Determine the [x, y] coordinate at the center of the cell enclosing the given text.  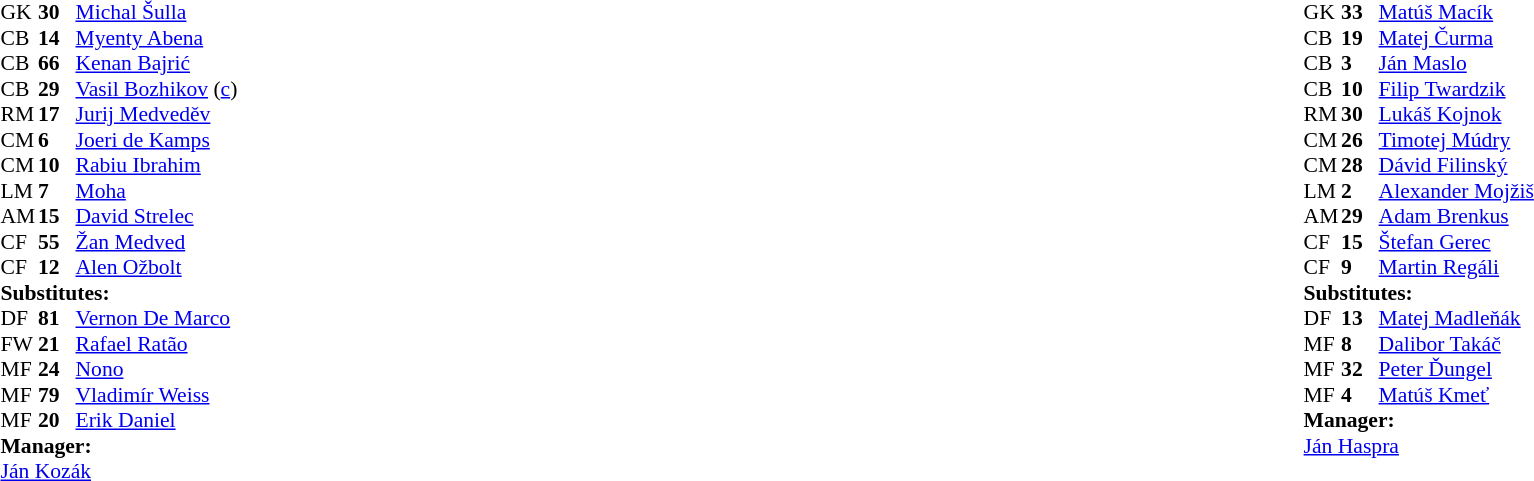
14 [57, 38]
17 [57, 115]
Myenty Abena [157, 38]
9 [1360, 267]
Martin Regáli [1456, 267]
8 [1360, 344]
Štefan Gerec [1456, 242]
Filip Twardzik [1456, 89]
Matej Čurma [1456, 38]
Joeri de Kamps [157, 140]
Jurij Medveděv [157, 115]
28 [1360, 165]
Lukáš Kojnok [1456, 115]
Rafael Ratão [157, 344]
66 [57, 63]
Matúš Macík [1456, 13]
Dávid Filinský [1456, 165]
FW [19, 344]
13 [1360, 319]
3 [1360, 63]
4 [1360, 395]
33 [1360, 13]
20 [57, 421]
79 [57, 395]
Ján Haspra [1419, 446]
Adam Brenkus [1456, 217]
Dalibor Takáč [1456, 344]
26 [1360, 140]
David Strelec [157, 217]
Ján Maslo [1456, 63]
81 [57, 319]
19 [1360, 38]
7 [57, 191]
55 [57, 242]
Timotej Múdry [1456, 140]
Matúš Kmeť [1456, 395]
Nono [157, 369]
32 [1360, 369]
Alexander Mojžiš [1456, 191]
2 [1360, 191]
Matej Madleňák [1456, 319]
Rabiu Ibrahim [157, 165]
Vladimír Weiss [157, 395]
Michal Šulla [157, 13]
24 [57, 369]
Peter Ďungel [1456, 369]
Moha [157, 191]
Alen Ožbolt [157, 267]
Erik Daniel [157, 421]
21 [57, 344]
Žan Medved [157, 242]
Kenan Bajrić [157, 63]
12 [57, 267]
Vernon De Marco [157, 319]
6 [57, 140]
Vasil Bozhikov (c) [157, 89]
